Search for the cell housing the specified text and yield its [x, y] center coordinate. 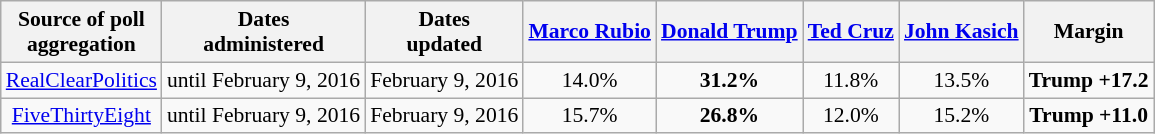
15.2% [962, 116]
Trump +11.0 [1089, 116]
15.7% [590, 116]
13.5% [962, 80]
Datesupdated [444, 32]
Source of pollaggregation [82, 32]
Margin [1089, 32]
26.8% [730, 116]
Donald Trump [730, 32]
John Kasich [962, 32]
Trump +17.2 [1089, 80]
Datesadministered [264, 32]
31.2% [730, 80]
12.0% [851, 116]
14.0% [590, 80]
RealClearPolitics [82, 80]
FiveThirtyEight [82, 116]
Ted Cruz [851, 32]
11.8% [851, 80]
Marco Rubio [590, 32]
